Capture the cell that displays the provided text and extract its [x, y] central coordinate. 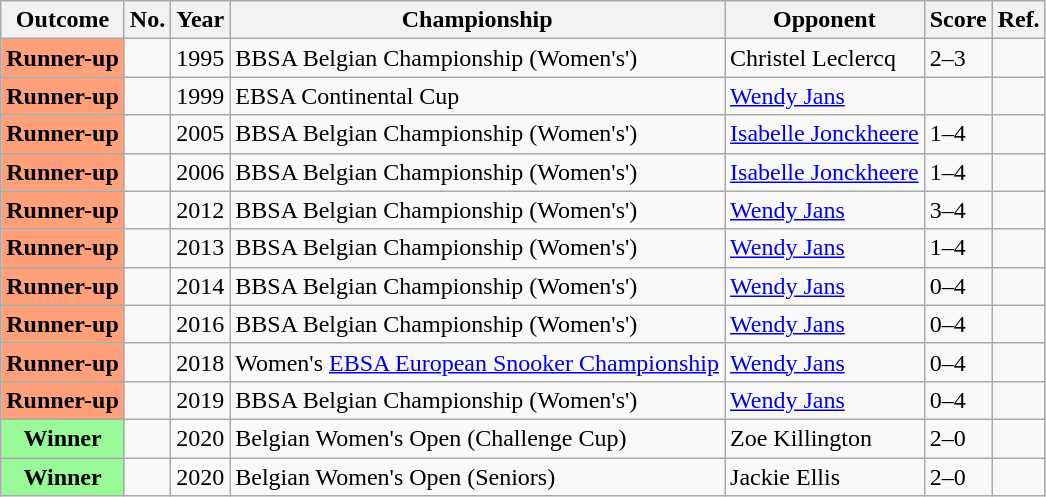
Year [200, 20]
Ref. [1018, 20]
2016 [200, 324]
EBSA Continental Cup [478, 96]
3–4 [958, 210]
Opponent [825, 20]
1999 [200, 96]
2005 [200, 134]
2006 [200, 172]
2012 [200, 210]
2018 [200, 362]
Christel Leclercq [825, 58]
2–3 [958, 58]
Women's EBSA European Snooker Championship [478, 362]
Belgian Women's Open (Challenge Cup) [478, 438]
2014 [200, 286]
2019 [200, 400]
1995 [200, 58]
Belgian Women's Open (Seniors) [478, 477]
Jackie Ellis [825, 477]
Outcome [63, 20]
Championship [478, 20]
2013 [200, 248]
No. [147, 20]
Score [958, 20]
Zoe Killington [825, 438]
